Find where the given text appears and provide that cell's center as [x, y] coordinate. 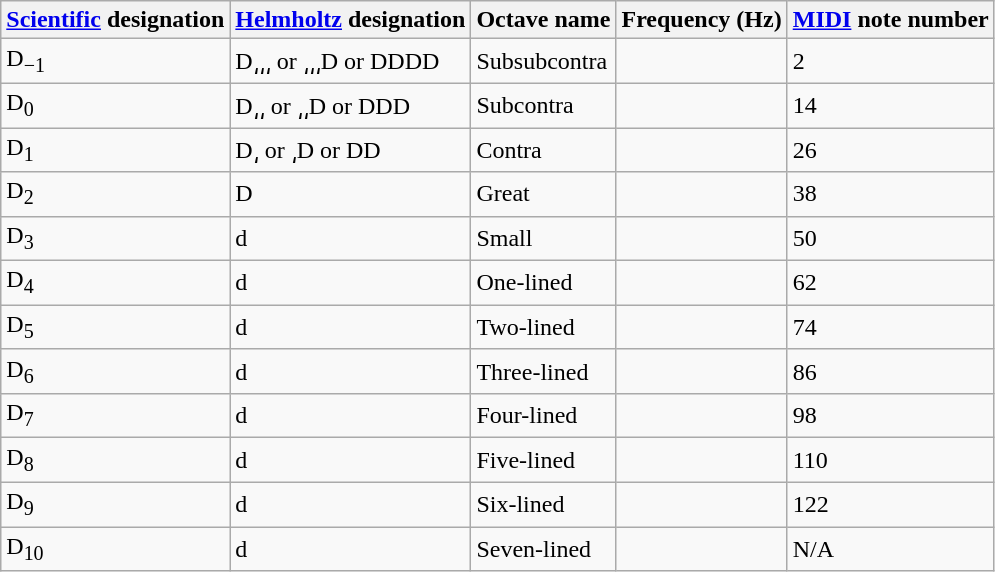
Great [544, 194]
86 [890, 371]
D10 [116, 549]
Four-lined [544, 416]
26 [890, 150]
2 [890, 61]
D͵ or ͵D or DD [350, 150]
D2 [116, 194]
Seven-lined [544, 549]
Small [544, 238]
D͵͵ or ͵͵D or DDD [350, 105]
98 [890, 416]
D0 [116, 105]
Octave name [544, 20]
Five-lined [544, 460]
Helmholtz designation [350, 20]
74 [890, 327]
D8 [116, 460]
Frequency (Hz) [702, 20]
D9 [116, 504]
D [350, 194]
Three-lined [544, 371]
14 [890, 105]
Two-lined [544, 327]
D5 [116, 327]
62 [890, 283]
D7 [116, 416]
D−1 [116, 61]
Six-lined [544, 504]
Scientific designation [116, 20]
D͵͵͵ or ͵͵͵D or DDDD [350, 61]
Contra [544, 150]
110 [890, 460]
38 [890, 194]
One-lined [544, 283]
122 [890, 504]
N/A [890, 549]
50 [890, 238]
D4 [116, 283]
Subsubcontra [544, 61]
D6 [116, 371]
Subcontra [544, 105]
D3 [116, 238]
D1 [116, 150]
MIDI note number [890, 20]
